Output the (X, Y) coordinate of the center of the cell containing the given text.  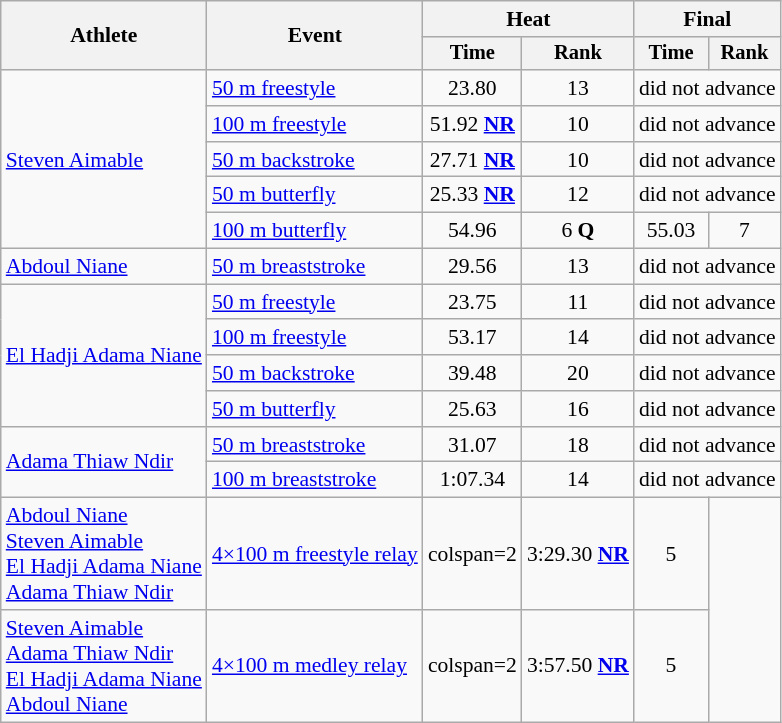
11 (578, 302)
100 m butterfly (315, 231)
3:29.30 NR (578, 554)
Heat (528, 19)
23.80 (472, 88)
4×100 m medley relay (315, 666)
3:57.50 NR (578, 666)
6 Q (578, 231)
12 (578, 195)
18 (578, 445)
29.56 (472, 267)
Final (708, 19)
51.92 NR (472, 124)
4×100 m freestyle relay (315, 554)
23.75 (472, 302)
Abdoul Niane (104, 267)
27.71 NR (472, 160)
54.96 (472, 231)
1:07.34 (472, 480)
Adama Thiaw Ndir (104, 462)
16 (578, 409)
20 (578, 373)
Abdoul NianeSteven AimableEl Hadji Adama NianeAdama Thiaw Ndir (104, 554)
55.03 (671, 231)
25.33 NR (472, 195)
Steven AimableAdama Thiaw NdirEl Hadji Adama NianeAbdoul Niane (104, 666)
25.63 (472, 409)
31.07 (472, 445)
7 (744, 231)
39.48 (472, 373)
Event (315, 36)
100 m breaststroke (315, 480)
El Hadji Adama Niane (104, 355)
53.17 (472, 338)
Athlete (104, 36)
Steven Aimable (104, 159)
